Search for the cell housing the specified text and yield its (X, Y) center coordinate. 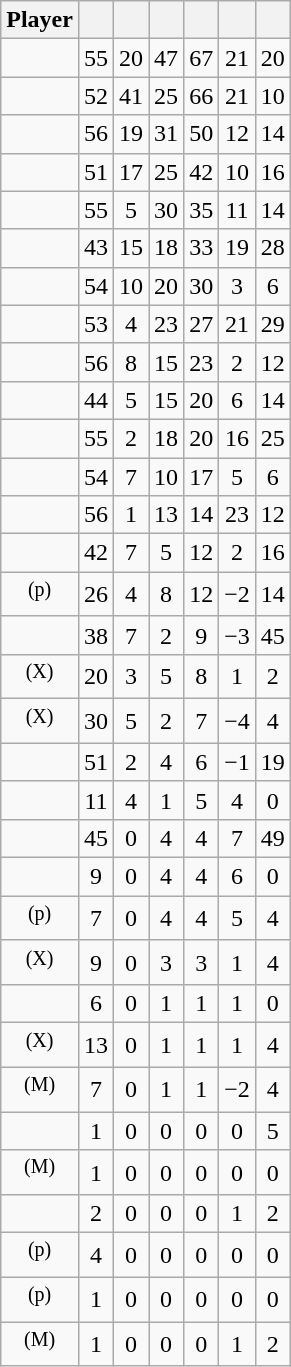
67 (202, 58)
Player (40, 20)
52 (96, 96)
53 (96, 324)
26 (96, 594)
33 (202, 248)
31 (166, 134)
50 (202, 134)
29 (272, 324)
49 (272, 839)
41 (132, 96)
28 (272, 248)
−1 (238, 762)
66 (202, 96)
43 (96, 248)
−4 (238, 722)
35 (202, 210)
38 (96, 635)
44 (96, 400)
−3 (238, 635)
27 (202, 324)
47 (166, 58)
